Identify which cell holds the provided text, then report its [x, y] central coordinate. 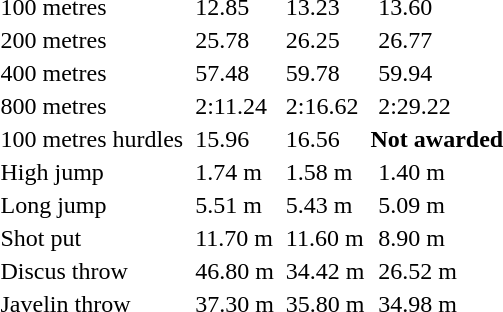
11.70 m [235, 238]
57.48 [235, 73]
5.43 m [325, 205]
34.42 m [325, 271]
59.78 [325, 73]
2:16.62 [325, 106]
26.25 [325, 40]
46.80 m [235, 271]
15.96 [235, 139]
2:11.24 [235, 106]
1.58 m [325, 172]
25.78 [235, 40]
16.56 [325, 139]
1.74 m [235, 172]
5.51 m [235, 205]
11.60 m [325, 238]
